Return [X, Y] of the center of cell containing provided text 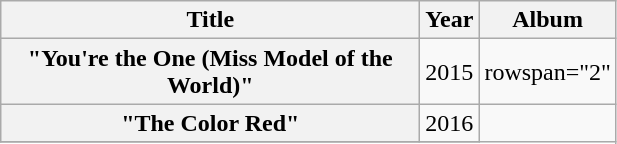
Album [548, 20]
Title [210, 20]
"You're the One (Miss Model of the World)" [210, 72]
rowspan="2" [548, 72]
"The Color Red" [210, 123]
2016 [450, 123]
2015 [450, 72]
Year [450, 20]
